For the text-containing cell, return its midpoint in (X, Y) coordinate format. 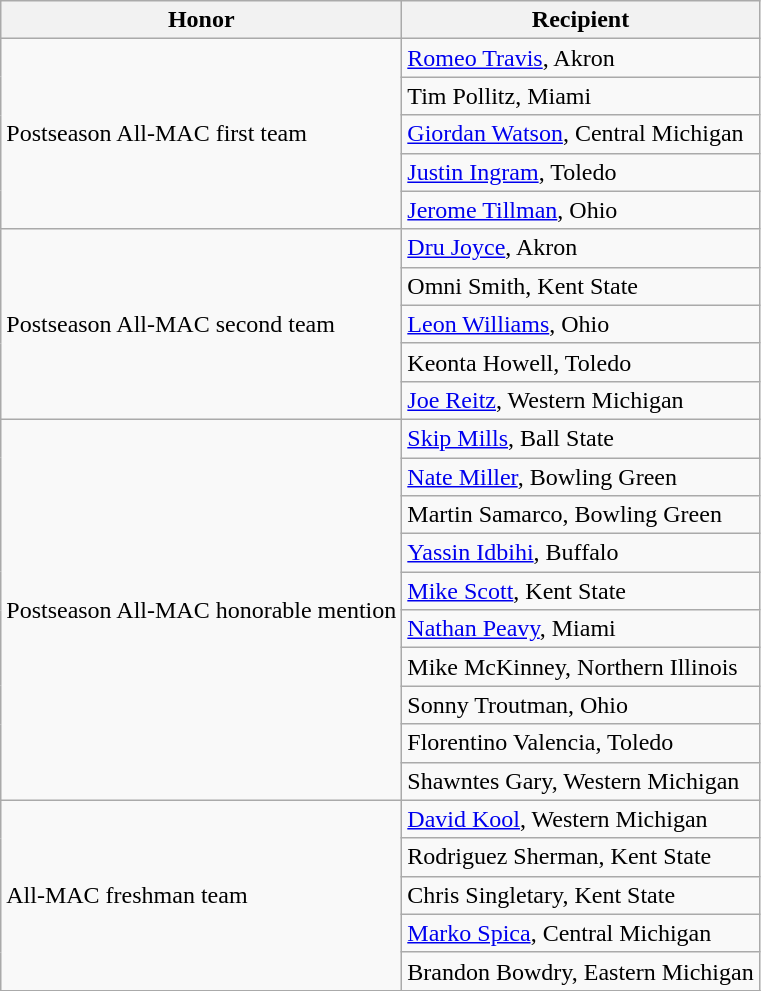
Keonta Howell, Toledo (580, 362)
Shawntes Gary, Western Michigan (580, 781)
Florentino Valencia, Toledo (580, 743)
Postseason All-MAC honorable mention (202, 610)
Brandon Bowdry, Eastern Michigan (580, 971)
Sonny Troutman, Ohio (580, 705)
Justin Ingram, Toledo (580, 172)
Leon Williams, Ohio (580, 324)
Tim Pollitz, Miami (580, 96)
Yassin Idbihi, Buffalo (580, 553)
Postseason All-MAC second team (202, 324)
Rodriguez Sherman, Kent State (580, 857)
Postseason All-MAC first team (202, 134)
Martin Samarco, Bowling Green (580, 515)
Nathan Peavy, Miami (580, 629)
Honor (202, 20)
All-MAC freshman team (202, 895)
Marko Spica, Central Michigan (580, 933)
Romeo Travis, Akron (580, 58)
Jerome Tillman, Ohio (580, 210)
Skip Mills, Ball State (580, 438)
Mike Scott, Kent State (580, 591)
Omni Smith, Kent State (580, 286)
Recipient (580, 20)
Joe Reitz, Western Michigan (580, 400)
Dru Joyce, Akron (580, 248)
Nate Miller, Bowling Green (580, 477)
David Kool, Western Michigan (580, 819)
Mike McKinney, Northern Illinois (580, 667)
Giordan Watson, Central Michigan (580, 134)
Chris Singletary, Kent State (580, 895)
